Provide the [x, y] coordinate of the cell's center where the given text is located.  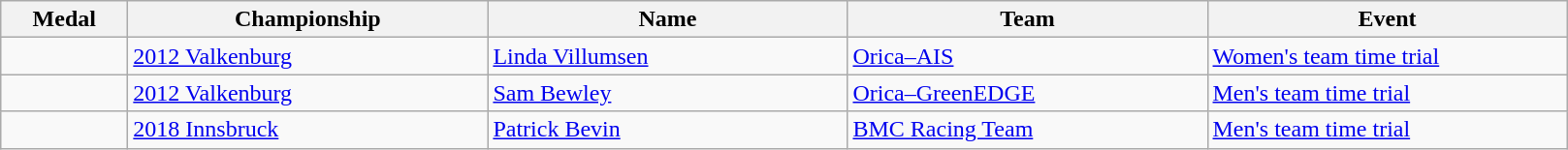
Women's team time trial [1387, 56]
Linda Villumsen [667, 56]
Orica–GreenEDGE [1028, 93]
Name [667, 19]
Championship [308, 19]
Medal [64, 19]
Patrick Bevin [667, 130]
BMC Racing Team [1028, 130]
Orica–AIS [1028, 56]
2018 Innsbruck [308, 130]
Team [1028, 19]
Event [1387, 19]
Sam Bewley [667, 93]
